Capture the cell that displays the provided text and extract its (x, y) central coordinate. 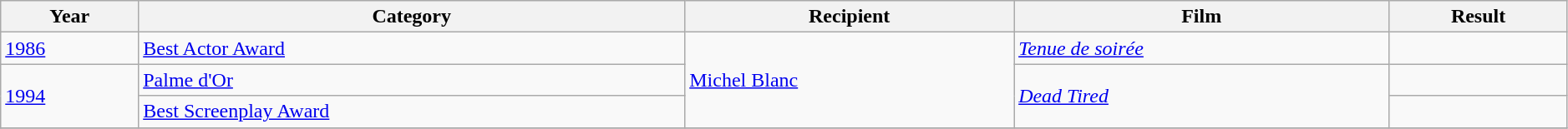
Best Actor Award (412, 48)
Dead Tired (1201, 96)
Recipient (850, 17)
1986 (70, 48)
Palme d'Or (412, 80)
Best Screenplay Award (412, 112)
Category (412, 17)
Film (1201, 17)
Michel Blanc (850, 80)
Tenue de soirée (1201, 48)
Result (1479, 17)
Year (70, 17)
1994 (70, 96)
